Output the [X, Y] coordinate of the center of the cell containing the given text.  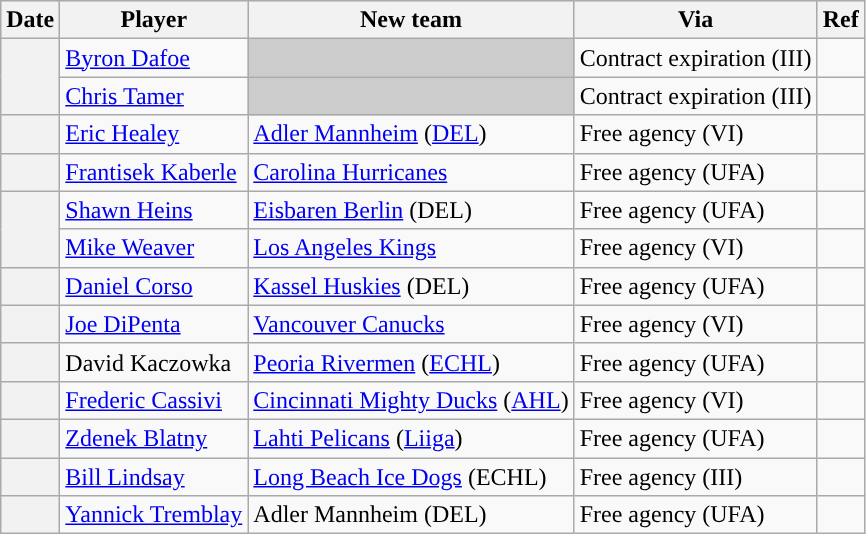
New team [411, 20]
Los Angeles Kings [411, 248]
Long Beach Ice Dogs (ECHL) [411, 477]
Eisbaren Berlin (DEL) [411, 210]
Shawn Heins [154, 210]
Lahti Pelicans (Liiga) [411, 438]
Yannick Tremblay [154, 515]
Date [30, 20]
Carolina Hurricanes [411, 172]
Kassel Huskies (DEL) [411, 286]
Mike Weaver [154, 248]
Cincinnati Mighty Ducks (AHL) [411, 400]
Byron Dafoe [154, 58]
Chris Tamer [154, 96]
Peoria Rivermen (ECHL) [411, 362]
Frantisek Kaberle [154, 172]
Vancouver Canucks [411, 324]
Free agency (III) [696, 477]
Bill Lindsay [154, 477]
Ref [840, 20]
David Kaczowka [154, 362]
Via [696, 20]
Zdenek Blatny [154, 438]
Frederic Cassivi [154, 400]
Player [154, 20]
Daniel Corso [154, 286]
Eric Healey [154, 134]
Joe DiPenta [154, 324]
